Provide the (x, y) coordinate of the cell's center where the given text is located.  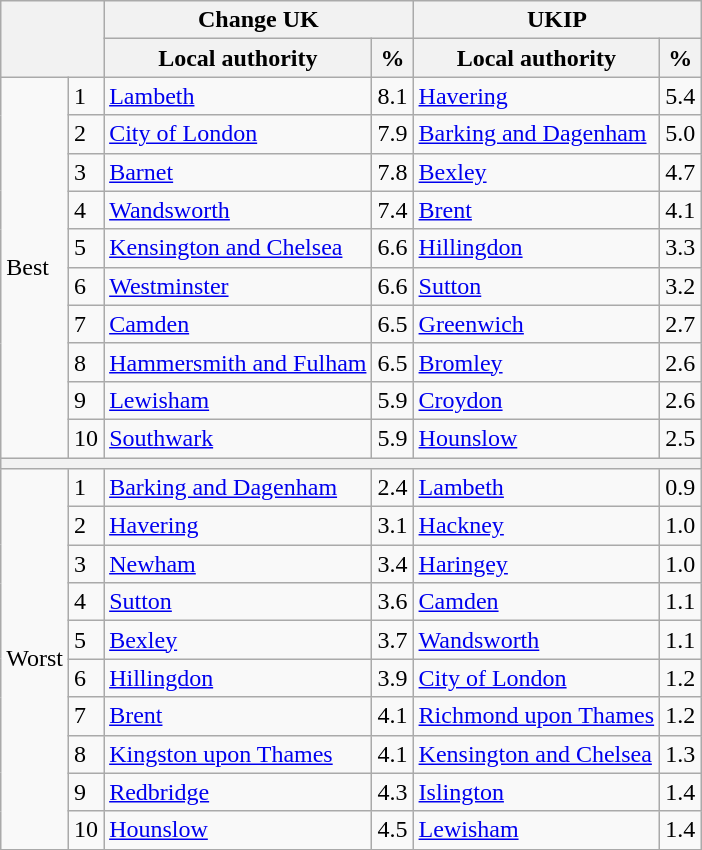
3.2 (680, 286)
7.8 (392, 172)
8.1 (392, 96)
Haringey (536, 564)
Change UK (258, 20)
3.7 (392, 640)
3.6 (392, 602)
Greenwich (536, 324)
2.4 (392, 488)
Best (35, 268)
Richmond upon Thames (536, 716)
7.4 (392, 210)
0.9 (680, 488)
Southwark (238, 438)
2.7 (680, 324)
2.5 (680, 438)
4.7 (680, 172)
3.3 (680, 248)
3.9 (392, 678)
Newham (238, 564)
5.0 (680, 134)
3.4 (392, 564)
Croydon (536, 400)
Islington (536, 792)
UKIP (557, 20)
4.5 (392, 830)
3.1 (392, 526)
5.4 (680, 96)
Hackney (536, 526)
Worst (35, 660)
Barnet (238, 172)
Westminster (238, 286)
Hammersmith and Fulham (238, 362)
1.3 (680, 754)
7.9 (392, 134)
Kingston upon Thames (238, 754)
4.3 (392, 792)
Bromley (536, 362)
Redbridge (238, 792)
